Capture the cell that displays the provided text and extract its [x, y] central coordinate. 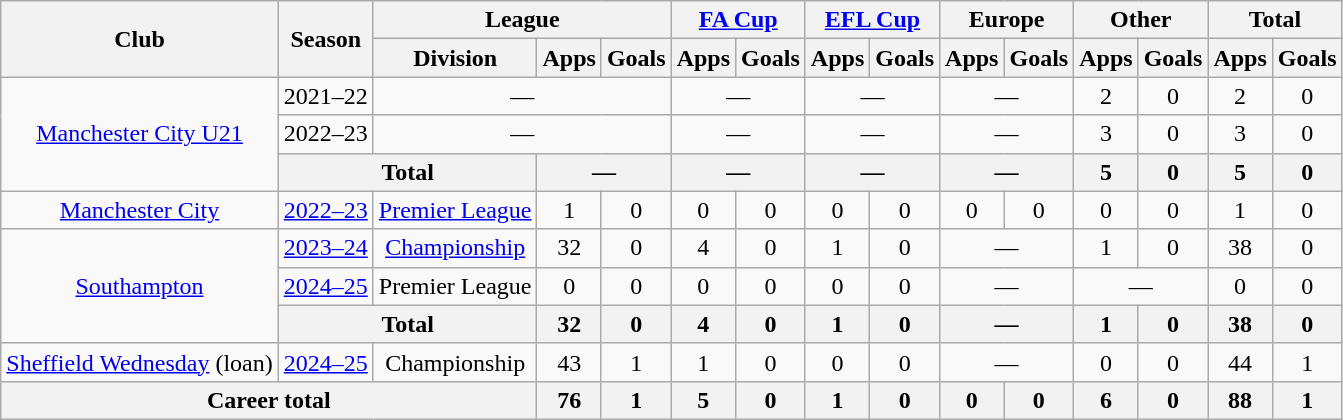
Europe [1007, 20]
Career total [269, 400]
Club [140, 39]
League [522, 20]
Manchester City [140, 210]
44 [1240, 362]
43 [569, 362]
EFL Cup [872, 20]
Season [326, 39]
Sheffield Wednesday (loan) [140, 362]
Division [455, 58]
76 [569, 400]
2021–22 [326, 96]
Southampton [140, 286]
88 [1240, 400]
FA Cup [738, 20]
Other [1141, 20]
2023–24 [326, 248]
Manchester City U21 [140, 134]
6 [1106, 400]
